From the cell containing the given text, extract its center point as (x, y) coordinate. 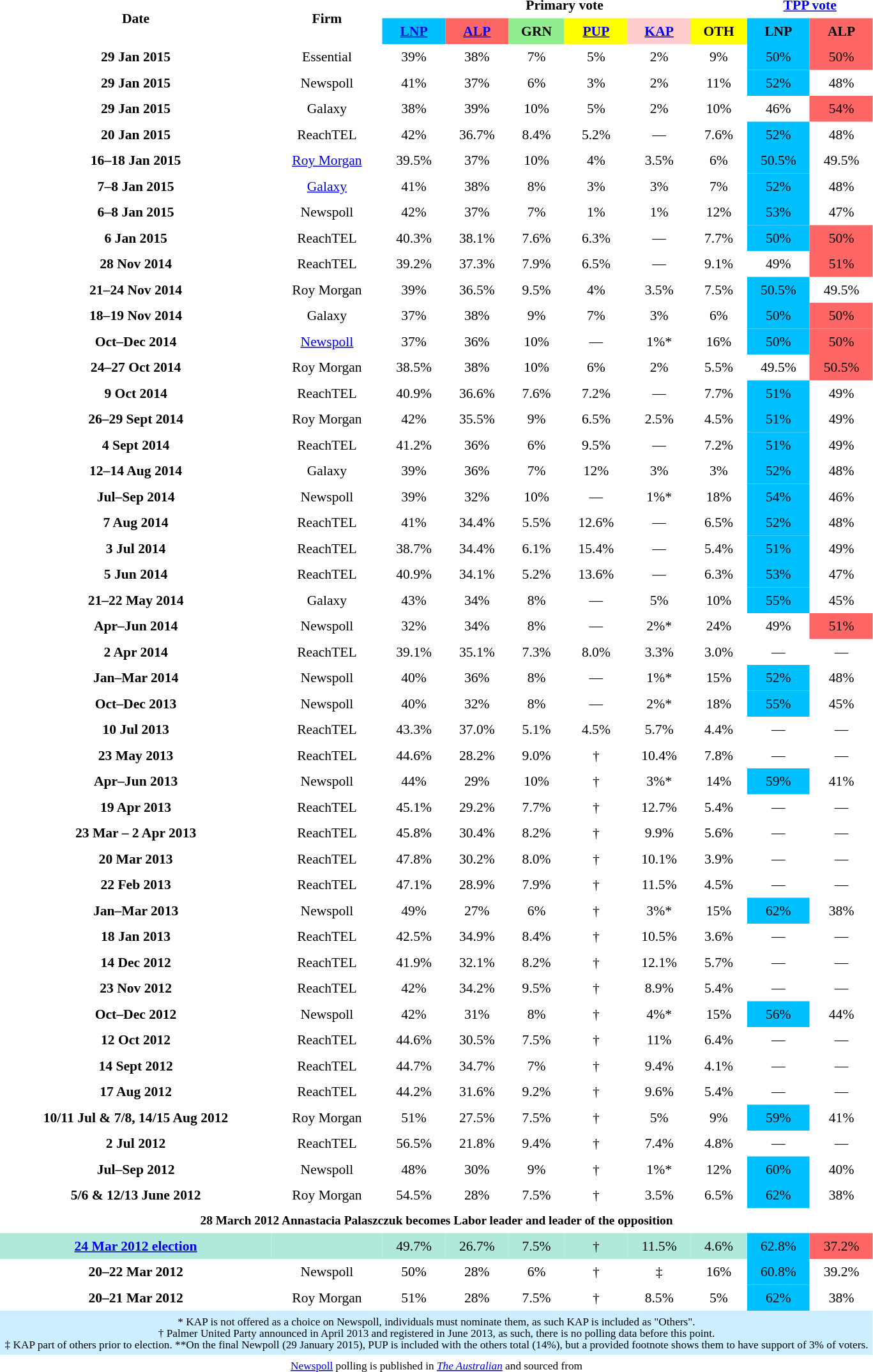
20 Mar 2013 (135, 858)
31.6% (476, 1092)
4.4% (719, 729)
10/11 Jul & 7/8, 14/15 Aug 2012 (135, 1118)
23 Nov 2012 (135, 988)
54.5% (414, 1195)
14% (719, 781)
Jan–Mar 2013 (135, 911)
9 Oct 2014 (135, 393)
9.1% (719, 264)
12.7% (659, 807)
23 May 2013 (135, 755)
6 Jan 2015 (135, 238)
39.1% (414, 652)
24% (719, 626)
27.5% (476, 1118)
7.4% (659, 1143)
24–27 Oct 2014 (135, 367)
19 Apr 2013 (135, 807)
GRN (536, 31)
37.3% (476, 264)
9.0% (536, 755)
7.8% (719, 755)
35.1% (476, 652)
23 Mar – 2 Apr 2013 (135, 833)
37.0% (476, 729)
Oct–Dec 2013 (135, 704)
5/6 & 12/13 June 2012 (135, 1195)
42.5% (414, 936)
10.5% (659, 936)
4%* (659, 1014)
9.2% (536, 1092)
31% (476, 1014)
34.7% (476, 1065)
17 Aug 2012 (135, 1092)
60.8% (778, 1272)
45.8% (414, 833)
Jul–Sep 2012 (135, 1169)
PUP (596, 31)
10 Jul 2013 (135, 729)
44.7% (414, 1065)
Jul–Sep 2014 (135, 497)
Oct–Dec 2012 (135, 1014)
27% (476, 911)
21–24 Nov 2014 (135, 290)
43% (414, 600)
36.6% (476, 393)
KAP (659, 31)
22 Feb 2013 (135, 885)
‡ (659, 1272)
40.3% (414, 238)
10.1% (659, 858)
2 Jul 2012 (135, 1143)
2.5% (659, 419)
16–18 Jan 2015 (135, 160)
7.3% (536, 652)
47.8% (414, 858)
45.1% (414, 807)
28 March 2012 Annastacia Palaszczuk becomes Labor leader and leader of the opposition (437, 1221)
10.4% (659, 755)
Jan–Mar 2014 (135, 678)
60% (778, 1169)
3 Jul 2014 (135, 548)
39.5% (414, 160)
14 Sept 2012 (135, 1065)
4.1% (719, 1065)
20–22 Mar 2012 (135, 1272)
26–29 Sept 2014 (135, 419)
41.2% (414, 445)
20–21 Mar 2012 (135, 1298)
24 Mar 2012 election (135, 1246)
21.8% (476, 1143)
6.4% (719, 1040)
18 Jan 2013 (135, 936)
6.1% (536, 548)
20 Jan 2015 (135, 134)
7 Aug 2014 (135, 522)
4.8% (719, 1143)
2 Apr 2014 (135, 652)
Apr–Jun 2013 (135, 781)
5.1% (536, 729)
14 Dec 2012 (135, 962)
3.9% (719, 858)
36.7% (476, 134)
28.9% (476, 885)
56% (778, 1014)
34.9% (476, 936)
18–19 Nov 2014 (135, 316)
30.5% (476, 1040)
35.5% (476, 419)
30.2% (476, 858)
62.8% (778, 1246)
36.5% (476, 290)
15.4% (596, 548)
3.0% (719, 652)
30% (476, 1169)
28 Nov 2014 (135, 264)
41.9% (414, 962)
21–22 May 2014 (135, 600)
32.1% (476, 962)
12.1% (659, 962)
56.5% (414, 1143)
Apr–Jun 2014 (135, 626)
43.3% (414, 729)
29.2% (476, 807)
7–8 Jan 2015 (135, 187)
9.9% (659, 833)
28.2% (476, 755)
44.2% (414, 1092)
37.2% (842, 1246)
12 Oct 2012 (135, 1040)
38.7% (414, 548)
OTH (719, 31)
49.7% (414, 1246)
12.6% (596, 522)
34.2% (476, 988)
5 Jun 2014 (135, 574)
29% (476, 781)
4 Sept 2014 (135, 445)
8.9% (659, 988)
34.1% (476, 574)
3.6% (719, 936)
30.4% (476, 833)
4.6% (719, 1246)
47.1% (414, 885)
3.3% (659, 652)
13.6% (596, 574)
Oct–Dec 2014 (135, 341)
38.1% (476, 238)
12–14 Aug 2014 (135, 471)
38.5% (414, 367)
9.6% (659, 1092)
5.6% (719, 833)
6–8 Jan 2015 (135, 212)
26.7% (476, 1246)
Essential (327, 57)
8.5% (659, 1298)
